Capture the cell that displays the provided text and extract its (x, y) central coordinate. 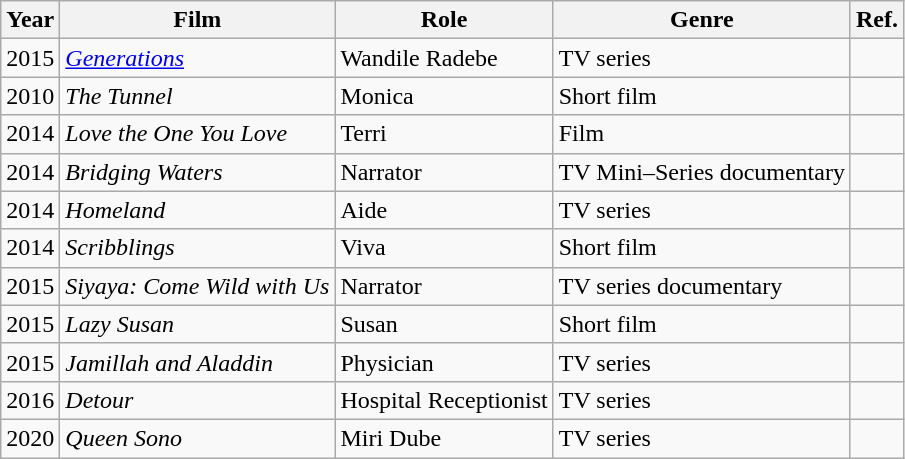
Love the One You Love (198, 134)
Detour (198, 400)
Hospital Receptionist (444, 400)
Monica (444, 96)
Homeland (198, 210)
Wandile Radebe (444, 58)
2020 (30, 438)
Viva (444, 248)
Scribblings (198, 248)
TV Mini–Series documentary (702, 172)
Physician (444, 362)
Miri Dube (444, 438)
2010 (30, 96)
Role (444, 20)
Siyaya: Come Wild with Us (198, 286)
Jamillah and Aladdin (198, 362)
Generations (198, 58)
Year (30, 20)
2016 (30, 400)
Bridging Waters (198, 172)
Genre (702, 20)
Aide (444, 210)
The Tunnel (198, 96)
Lazy Susan (198, 324)
Terri (444, 134)
Ref. (876, 20)
Susan (444, 324)
TV series documentary (702, 286)
Queen Sono (198, 438)
